Search for the cell housing the specified text and yield its [x, y] center coordinate. 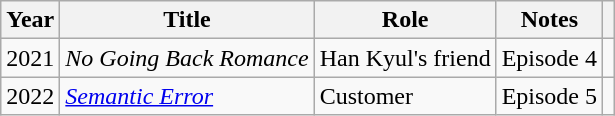
Role [405, 20]
Title [187, 20]
Episode 4 [549, 58]
2022 [30, 96]
2021 [30, 58]
Episode 5 [549, 96]
Notes [549, 20]
No Going Back Romance [187, 58]
Semantic Error [187, 96]
Customer [405, 96]
Han Kyul's friend [405, 58]
Year [30, 20]
